For the text-containing cell, return its midpoint in [x, y] coordinate format. 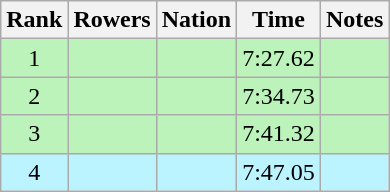
7:47.05 [279, 172]
7:41.32 [279, 134]
7:27.62 [279, 58]
3 [34, 134]
Time [279, 20]
Rowers [112, 20]
Rank [34, 20]
7:34.73 [279, 96]
1 [34, 58]
2 [34, 96]
Nation [196, 20]
4 [34, 172]
Notes [354, 20]
